Return [x, y] of the center of cell containing provided text 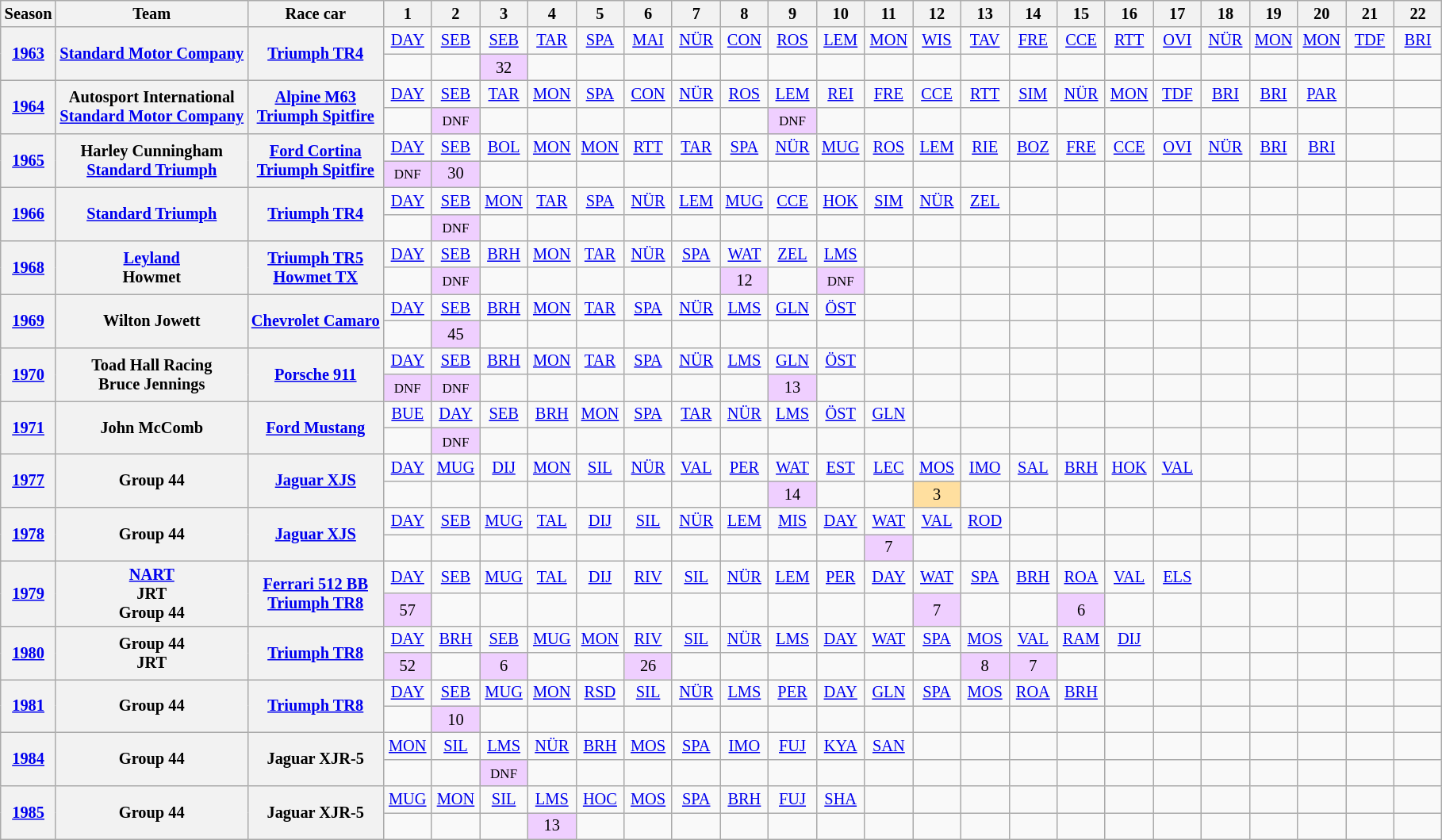
ROD [985, 521]
1964 [29, 106]
RSD [600, 692]
Team [151, 13]
1969 [29, 320]
EST [841, 467]
BOZ [1033, 148]
30 [455, 174]
MAI [649, 40]
57 [408, 609]
SAN [888, 746]
MIS [793, 521]
1985 [29, 812]
Autosport InternationalStandard Motor Company [151, 106]
John McComb [151, 427]
HOC [600, 800]
NARTJRTGroup 44 [151, 593]
Harley CunninghamStandard Triumph [151, 160]
RAM [1082, 639]
16 [1129, 13]
1979 [29, 593]
32 [504, 67]
1984 [29, 758]
Season [29, 13]
Standard Triumph [151, 214]
1970 [29, 374]
1968 [29, 267]
SAL [1033, 467]
RIE [985, 148]
52 [408, 665]
15 [1082, 13]
1963 [29, 54]
LEC [888, 467]
BUE [408, 414]
Wilton Jowett [151, 320]
1978 [29, 535]
WIS [938, 40]
REI [841, 94]
Ferrari 512 BBTriumph TR8 [316, 593]
11 [888, 13]
Alpine M63Triumph Spitfire [316, 106]
20 [1321, 13]
22 [1418, 13]
Ford CortinaTriumph Spitfire [316, 160]
KYA [841, 746]
TAV [985, 40]
9 [793, 13]
17 [1177, 13]
PAR [1321, 94]
Standard Motor Company [151, 54]
18 [1226, 13]
BOL [504, 148]
1980 [29, 652]
19 [1274, 13]
5 [600, 13]
Porsche 911 [316, 374]
Chevrolet Camaro [316, 320]
Race car [316, 13]
1965 [29, 160]
Ford Mustang [316, 427]
21 [1371, 13]
1966 [29, 214]
Toad Hall RacingBruce Jennings [151, 374]
1971 [29, 427]
Group 44JRT [151, 652]
4 [552, 13]
26 [649, 665]
ELS [1177, 577]
Triumph TR5Howmet TX [316, 267]
LeylandHowmet [151, 267]
SHA [841, 800]
1 [408, 13]
45 [455, 334]
2 [455, 13]
1977 [29, 481]
1981 [29, 706]
